Provide the [x, y] coordinate of the cell's center where the given text is located.  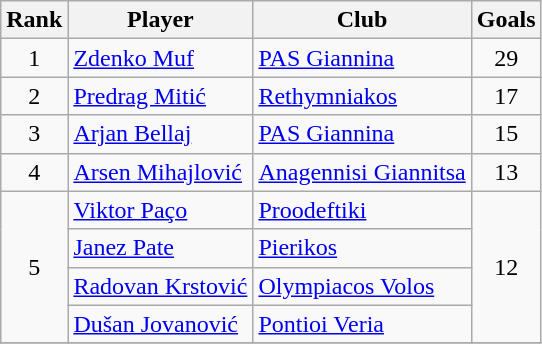
Rethymniakos [362, 96]
Predrag Mitić [160, 96]
Pierikos [362, 248]
Goals [506, 20]
17 [506, 96]
Arsen Mihajlović [160, 172]
Viktor Paço [160, 210]
5 [34, 267]
Pontioi Veria [362, 324]
Olympiacos Volos [362, 286]
Janez Pate [160, 248]
Rank [34, 20]
13 [506, 172]
3 [34, 134]
Club [362, 20]
2 [34, 96]
1 [34, 58]
Dušan Jovanović [160, 324]
4 [34, 172]
15 [506, 134]
Proodeftiki [362, 210]
12 [506, 267]
Anagennisi Giannitsa [362, 172]
Arjan Bellaj [160, 134]
29 [506, 58]
Zdenko Muf [160, 58]
Radovan Krstović [160, 286]
Player [160, 20]
